Capture the cell that displays the provided text and extract its (x, y) central coordinate. 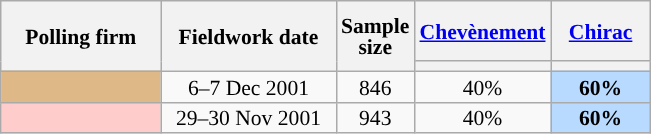
29–30 Nov 2001 (248, 118)
Chirac (601, 31)
943 (375, 118)
Chevènement (482, 31)
6–7 Dec 2001 (248, 86)
846 (375, 86)
Polling firm (81, 36)
Samplesize (375, 36)
Fieldwork date (248, 36)
